Return (x, y) of the center of cell containing provided text 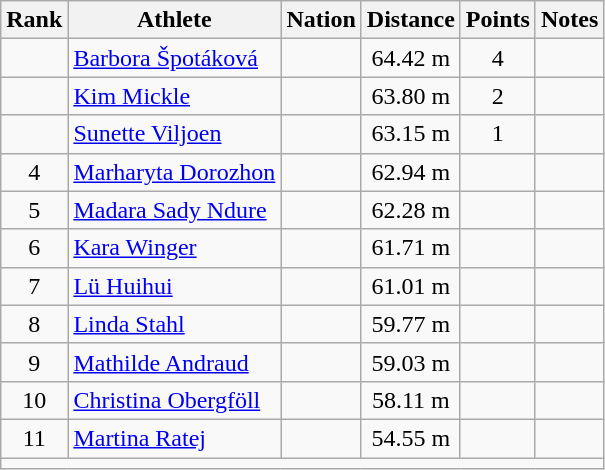
Mathilde Andraud (174, 362)
59.03 m (410, 362)
61.01 m (410, 286)
Christina Obergföll (174, 400)
Martina Ratej (174, 438)
8 (34, 324)
Kara Winger (174, 248)
7 (34, 286)
Rank (34, 20)
Nation (321, 20)
59.77 m (410, 324)
2 (498, 96)
5 (34, 210)
Points (498, 20)
Madara Sady Ndure (174, 210)
6 (34, 248)
62.28 m (410, 210)
58.11 m (410, 400)
Sunette Viljoen (174, 134)
9 (34, 362)
63.80 m (410, 96)
10 (34, 400)
Barbora Špotáková (174, 58)
1 (498, 134)
Linda Stahl (174, 324)
Notes (569, 20)
63.15 m (410, 134)
Kim Mickle (174, 96)
Distance (410, 20)
Marharyta Dorozhon (174, 172)
62.94 m (410, 172)
64.42 m (410, 58)
54.55 m (410, 438)
11 (34, 438)
Athlete (174, 20)
61.71 m (410, 248)
Lü Huihui (174, 286)
